Determine the [x, y] coordinate at the center of the cell enclosing the given text.  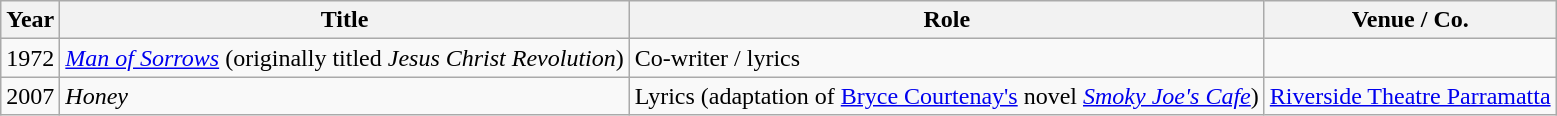
Riverside Theatre Parramatta [1410, 96]
Co-writer / lyrics [946, 58]
Year [30, 20]
Title [344, 20]
Man of Sorrows (originally titled Jesus Christ Revolution) [344, 58]
Honey [344, 96]
1972 [30, 58]
2007 [30, 96]
Role [946, 20]
Lyrics (adaptation of Bryce Courtenay's novel Smoky Joe's Cafe) [946, 96]
Venue / Co. [1410, 20]
